Return the (x, y) coordinate for the center point of the cell that contains the specified text.  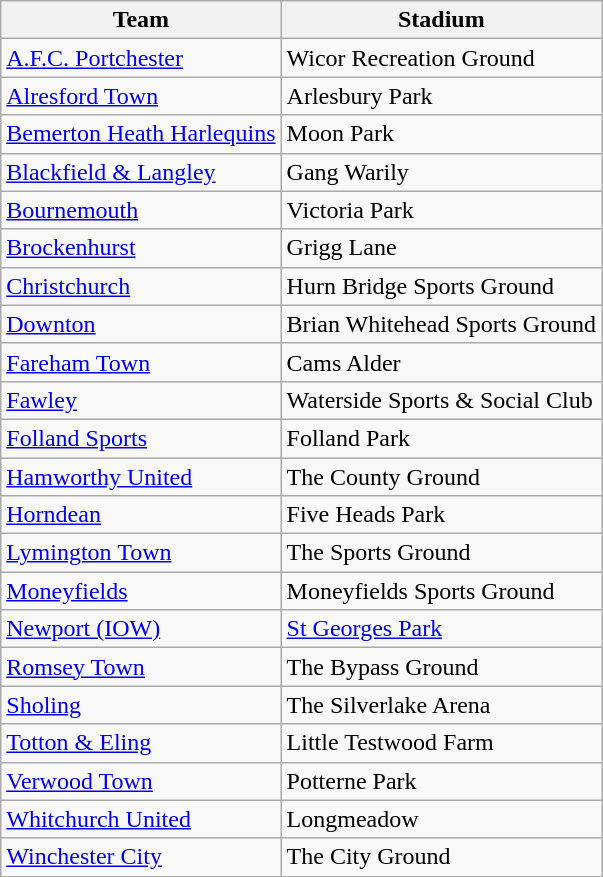
Arlesbury Park (442, 96)
The Sports Ground (442, 553)
Little Testwood Farm (442, 743)
Victoria Park (442, 210)
Horndean (141, 515)
Grigg Lane (442, 248)
Bemerton Heath Harlequins (141, 134)
Whitchurch United (141, 819)
Totton & Eling (141, 743)
Lymington Town (141, 553)
Brockenhurst (141, 248)
Brian Whitehead Sports Ground (442, 324)
Longmeadow (442, 819)
Fawley (141, 400)
Blackfield & Langley (141, 172)
Hamworthy United (141, 477)
The City Ground (442, 857)
Wicor Recreation Ground (442, 58)
The Silverlake Arena (442, 705)
Downton (141, 324)
Team (141, 20)
St Georges Park (442, 629)
Hurn Bridge Sports Ground (442, 286)
Moneyfields (141, 591)
Verwood Town (141, 781)
Moneyfields Sports Ground (442, 591)
Waterside Sports & Social Club (442, 400)
Folland Park (442, 438)
Gang Warily (442, 172)
Alresford Town (141, 96)
Folland Sports (141, 438)
Romsey Town (141, 667)
Newport (IOW) (141, 629)
Fareham Town (141, 362)
The County Ground (442, 477)
Christchurch (141, 286)
Five Heads Park (442, 515)
Moon Park (442, 134)
Potterne Park (442, 781)
A.F.C. Portchester (141, 58)
Cams Alder (442, 362)
Bournemouth (141, 210)
Stadium (442, 20)
Winchester City (141, 857)
Sholing (141, 705)
The Bypass Ground (442, 667)
